Locate the cell with the specified text and output its [X, Y] center coordinate. 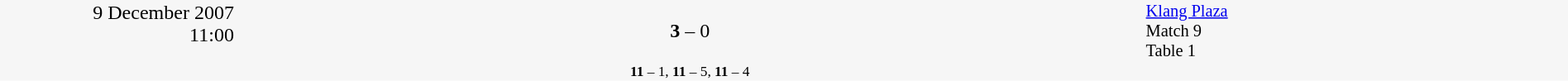
9 December 200711:00 [117, 40]
11 – 1, 11 – 5, 11 – 4 [690, 71]
3 – 0 [690, 31]
Klang PlazaMatch 9Table 1 [1356, 31]
